Pinpoint the cell where the given text exists, returning its [x, y] midpoint coordinate. 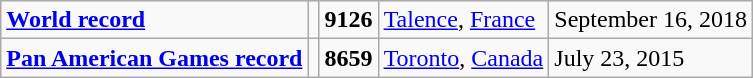
8659 [348, 58]
July 23, 2015 [651, 58]
Toronto, Canada [464, 58]
World record [154, 20]
9126 [348, 20]
September 16, 2018 [651, 20]
Pan American Games record [154, 58]
Talence, France [464, 20]
